Capture the cell that displays the provided text and extract its [X, Y] central coordinate. 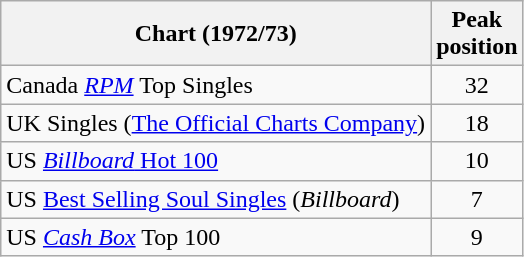
US Cash Box Top 100 [216, 237]
32 [477, 85]
UK Singles (The Official Charts Company) [216, 123]
US Best Selling Soul Singles (Billboard) [216, 199]
9 [477, 237]
Canada RPM Top Singles [216, 85]
7 [477, 199]
US Billboard Hot 100 [216, 161]
Peakposition [477, 34]
Chart (1972/73) [216, 34]
18 [477, 123]
10 [477, 161]
